For the text-containing cell, return its midpoint in (X, Y) coordinate format. 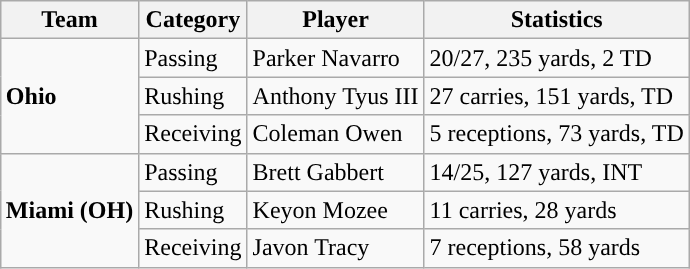
Javon Tracy (336, 248)
Anthony Tyus III (336, 96)
Team (69, 20)
5 receptions, 73 yards, TD (556, 134)
Player (336, 20)
Ohio (69, 96)
Parker Navarro (336, 58)
Category (193, 20)
Brett Gabbert (336, 172)
7 receptions, 58 yards (556, 248)
Keyon Mozee (336, 210)
Miami (OH) (69, 210)
Coleman Owen (336, 134)
20/27, 235 yards, 2 TD (556, 58)
27 carries, 151 yards, TD (556, 96)
14/25, 127 yards, INT (556, 172)
11 carries, 28 yards (556, 210)
Statistics (556, 20)
